Capture the cell that displays the provided text and extract its (X, Y) central coordinate. 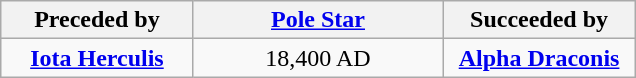
Succeeded by (540, 20)
Alpha Draconis (540, 58)
18,400 AD (318, 58)
Preceded by (96, 20)
Iota Herculis (96, 58)
Pole Star (318, 20)
